Find where the given text appears and provide that cell's center as [x, y] coordinate. 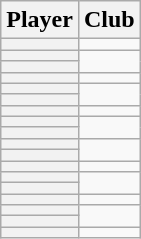
Player [40, 20]
Club [109, 20]
